Locate the cell with the specified text and output its [x, y] center coordinate. 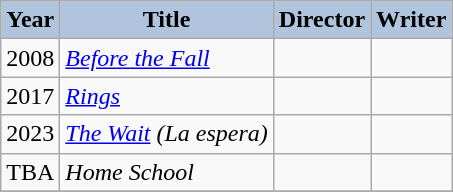
2008 [30, 58]
The Wait (La espera) [167, 134]
Title [167, 20]
TBA [30, 172]
Writer [412, 20]
Home School [167, 172]
Year [30, 20]
Rings [167, 96]
2023 [30, 134]
Before the Fall [167, 58]
Director [322, 20]
2017 [30, 96]
